From the cell containing the given text, extract its center point as (x, y) coordinate. 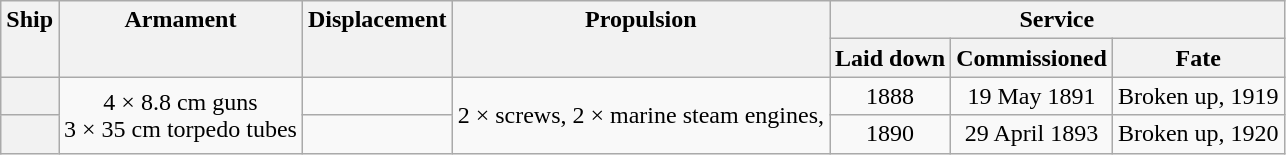
Propulsion (640, 39)
Broken up, 1920 (1198, 134)
Displacement (377, 39)
Armament (181, 39)
4 × 8.8 cm guns3 × 35 cm torpedo tubes (181, 115)
29 April 1893 (1032, 134)
1888 (890, 96)
1890 (890, 134)
Broken up, 1919 (1198, 96)
Laid down (890, 58)
2 × screws, 2 × marine steam engines, (640, 115)
Commissioned (1032, 58)
Fate (1198, 58)
19 May 1891 (1032, 96)
Ship (30, 39)
Service (1058, 20)
